Scan for the cell matching the given text and deliver its [x, y] coordinate at center. 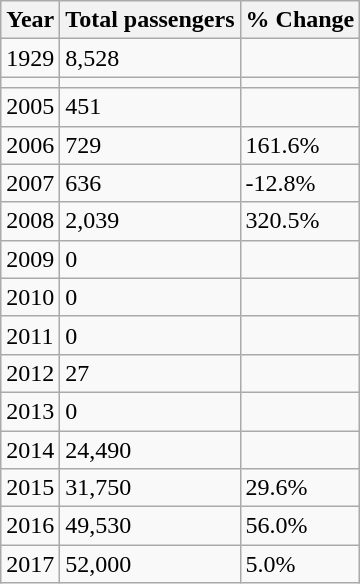
24,490 [150, 449]
Year [30, 20]
56.0% [300, 526]
2010 [30, 297]
2008 [30, 221]
1929 [30, 58]
2,039 [150, 221]
49,530 [150, 526]
2006 [30, 145]
52,000 [150, 564]
8,528 [150, 58]
636 [150, 183]
2007 [30, 183]
320.5% [300, 221]
2016 [30, 526]
2017 [30, 564]
Total passengers [150, 20]
161.6% [300, 145]
5.0% [300, 564]
2014 [30, 449]
2009 [30, 259]
2015 [30, 488]
2013 [30, 411]
2005 [30, 107]
27 [150, 373]
31,750 [150, 488]
729 [150, 145]
-12.8% [300, 183]
451 [150, 107]
2012 [30, 373]
2011 [30, 335]
29.6% [300, 488]
% Change [300, 20]
